Determine the [x, y] coordinate at the center of the cell enclosing the given text.  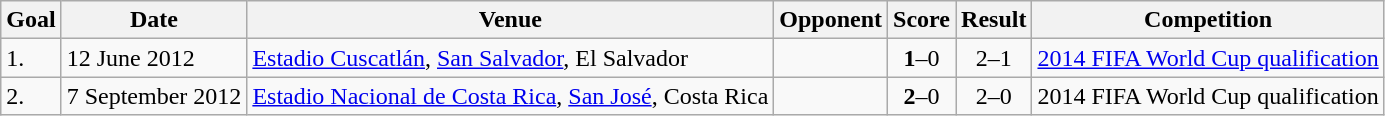
Venue [510, 20]
Goal [31, 20]
Estadio Nacional de Costa Rica, San José, Costa Rica [510, 96]
Date [154, 20]
2. [31, 96]
12 June 2012 [154, 58]
Score [922, 20]
2–1 [994, 58]
Opponent [831, 20]
1–0 [922, 58]
Result [994, 20]
Estadio Cuscatlán, San Salvador, El Salvador [510, 58]
Competition [1208, 20]
1. [31, 58]
7 September 2012 [154, 96]
